Return the (X, Y) coordinate for the center point of the cell that contains the specified text.  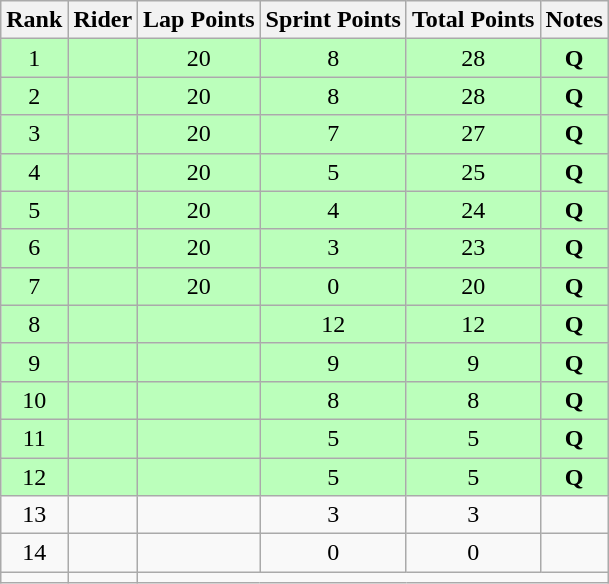
1 (34, 58)
10 (34, 400)
25 (473, 172)
11 (34, 438)
Sprint Points (333, 20)
23 (473, 248)
14 (34, 553)
24 (473, 210)
27 (473, 134)
Lap Points (199, 20)
6 (34, 248)
13 (34, 515)
2 (34, 96)
Notes (574, 20)
Total Points (473, 20)
Rider (103, 20)
Rank (34, 20)
